Provide the (X, Y) coordinate of the cell's center where the given text is located.  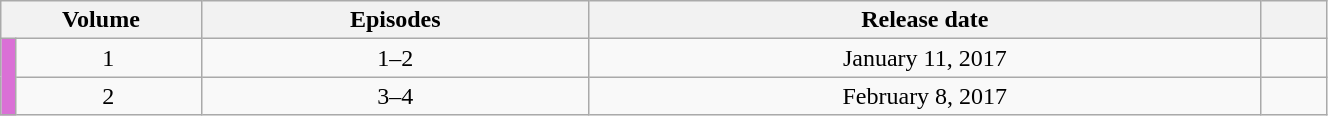
1–2 (395, 58)
Volume (101, 20)
Release date (924, 20)
February 8, 2017 (924, 96)
2 (108, 96)
1 (108, 58)
January 11, 2017 (924, 58)
Episodes (395, 20)
3–4 (395, 96)
